Provide the [x, y] coordinate of the cell's center where the given text is located.  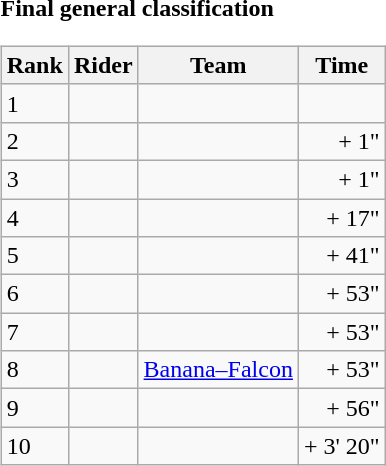
+ 41" [342, 256]
4 [34, 217]
2 [34, 141]
+ 56" [342, 408]
Rank [34, 65]
5 [34, 256]
10 [34, 446]
Rider [103, 65]
8 [34, 370]
3 [34, 179]
+ 17" [342, 217]
Banana–Falcon [218, 370]
6 [34, 294]
1 [34, 103]
+ 3' 20" [342, 446]
9 [34, 408]
Team [218, 65]
Time [342, 65]
7 [34, 332]
